Output the [x, y] coordinate of the center of the cell containing the given text.  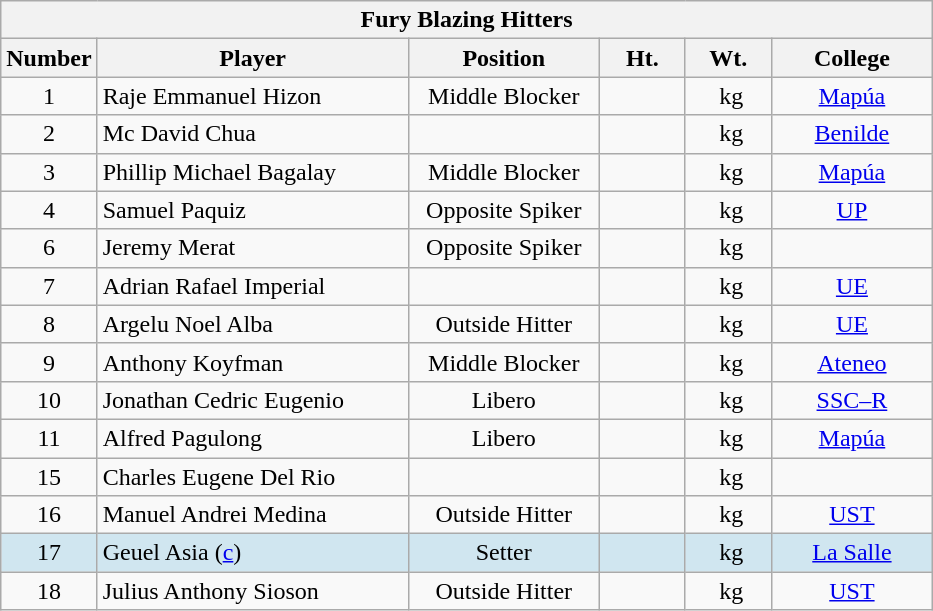
4 [49, 210]
7 [49, 286]
17 [49, 553]
Jonathan Cedric Eugenio [252, 400]
3 [49, 172]
Alfred Pagulong [252, 438]
6 [49, 248]
Fury Blazing Hitters [467, 20]
Manuel Andrei Medina [252, 515]
Position [504, 58]
11 [49, 438]
Adrian Rafael Imperial [252, 286]
Anthony Koyfman [252, 362]
Player [252, 58]
18 [49, 591]
2 [49, 134]
16 [49, 515]
Number [49, 58]
Julius Anthony Sioson [252, 591]
Samuel Paquiz [252, 210]
Argelu Noel Alba [252, 324]
1 [49, 96]
Mc David Chua [252, 134]
Phillip Michael Bagalay [252, 172]
UP [852, 210]
Jeremy Merat [252, 248]
Ht. [642, 58]
Charles Eugene Del Rio [252, 477]
Geuel Asia (c) [252, 553]
Benilde [852, 134]
SSC–R [852, 400]
College [852, 58]
Wt. [728, 58]
La Salle [852, 553]
10 [49, 400]
8 [49, 324]
9 [49, 362]
Setter [504, 553]
15 [49, 477]
Raje Emmanuel Hizon [252, 96]
Ateneo [852, 362]
